Locate the cell with the specified text and output its (x, y) center coordinate. 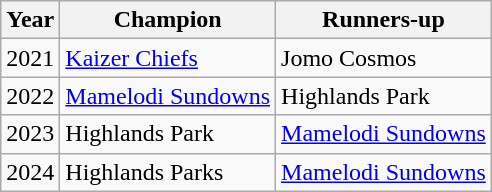
Kaizer Chiefs (168, 58)
2021 (30, 58)
Runners-up (384, 20)
2023 (30, 134)
Champion (168, 20)
Year (30, 20)
2024 (30, 172)
Highlands Parks (168, 172)
2022 (30, 96)
Jomo Cosmos (384, 58)
